Search for the cell housing the specified text and yield its (x, y) center coordinate. 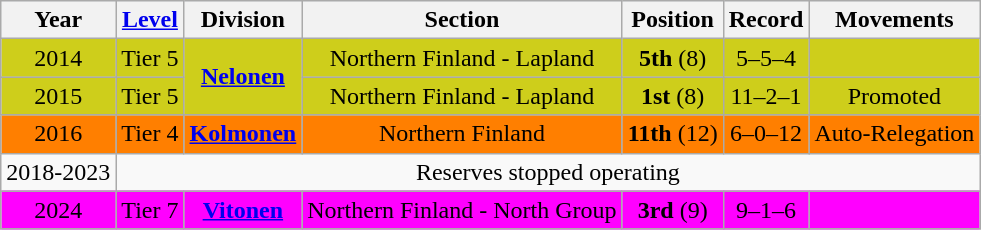
Section (462, 20)
Northern Finland (462, 134)
2018-2023 (58, 172)
Kolmonen (243, 134)
Northern Finland - North Group (462, 210)
Record (766, 20)
Promoted (894, 96)
2016 (58, 134)
11th (12) (672, 134)
Nelonen (243, 77)
Movements (894, 20)
5th (8) (672, 58)
1st (8) (672, 96)
11–2–1 (766, 96)
Reserves stopped operating (548, 172)
2024 (58, 210)
Position (672, 20)
2015 (58, 96)
9–1–6 (766, 210)
Division (243, 20)
Level (150, 20)
Vitonen (243, 210)
Auto-Relegation (894, 134)
5–5–4 (766, 58)
Tier 4 (150, 134)
Tier 7 (150, 210)
3rd (9) (672, 210)
2014 (58, 58)
6–0–12 (766, 134)
Year (58, 20)
